Scan for the cell matching the given text and deliver its [X, Y] coordinate at center. 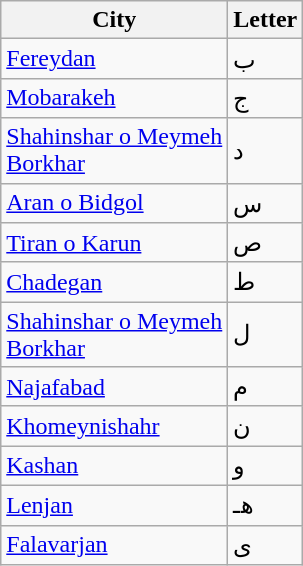
ص [266, 243]
Letter [266, 20]
Falavarjan [114, 545]
Lenjan [114, 505]
Mobarakeh [114, 98]
و [266, 466]
Najafabad [114, 387]
ب [266, 59]
Khomeynishahr [114, 426]
Chadegan [114, 282]
ل [266, 334]
ن [266, 426]
City [114, 20]
ی [266, 545]
Aran o Bidgol [114, 203]
س [266, 203]
هـ [266, 505]
م [266, 387]
ط [266, 282]
ج [266, 98]
Kashan [114, 466]
د [266, 150]
Fereydan [114, 59]
Tiran o Karun [114, 243]
